Search for the cell housing the specified text and yield its [x, y] center coordinate. 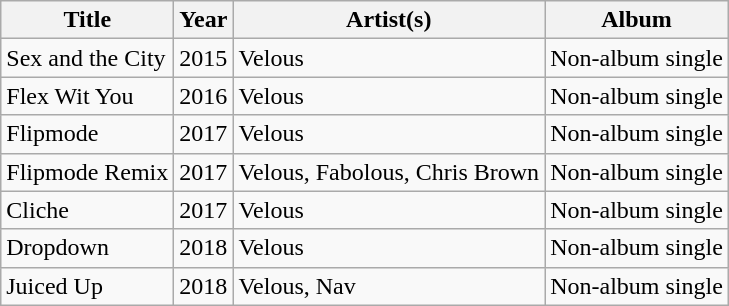
Cliche [88, 210]
Flipmode [88, 134]
Velous, Nav [389, 286]
Flex Wit You [88, 96]
2016 [204, 96]
2015 [204, 58]
Artist(s) [389, 20]
Year [204, 20]
Sex and the City [88, 58]
Flipmode Remix [88, 172]
Velous, Fabolous, Chris Brown [389, 172]
Dropdown [88, 248]
Album [637, 20]
Juiced Up [88, 286]
Title [88, 20]
